Determine the [X, Y] coordinate at the center of the cell enclosing the given text.  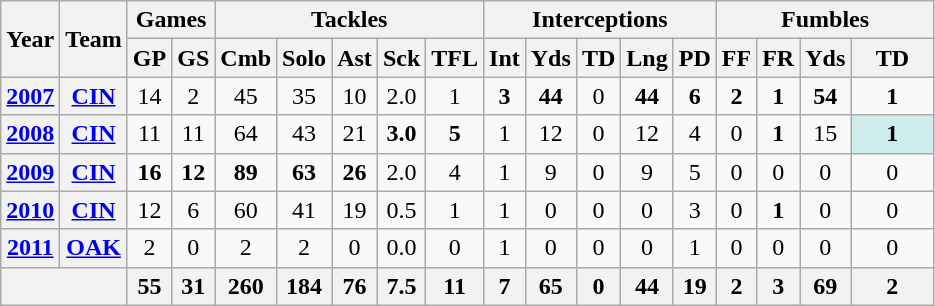
43 [304, 134]
FR [778, 58]
2007 [30, 96]
64 [246, 134]
GS [194, 58]
15 [826, 134]
Fumbles [825, 20]
FF [736, 58]
Lng [647, 58]
Sck [401, 58]
GP [149, 58]
0.0 [401, 248]
7 [505, 286]
89 [246, 172]
Cmb [246, 58]
Ast [355, 58]
76 [355, 286]
Team [94, 39]
60 [246, 210]
Int [505, 58]
Solo [304, 58]
55 [149, 286]
2008 [30, 134]
69 [826, 286]
Games [170, 20]
2011 [30, 248]
16 [149, 172]
65 [550, 286]
41 [304, 210]
3.0 [401, 134]
10 [355, 96]
Interceptions [600, 20]
Tackles [350, 20]
2009 [30, 172]
7.5 [401, 286]
184 [304, 286]
0.5 [401, 210]
63 [304, 172]
26 [355, 172]
54 [826, 96]
260 [246, 286]
31 [194, 286]
Year [30, 39]
PD [694, 58]
45 [246, 96]
OAK [94, 248]
21 [355, 134]
TFL [455, 58]
35 [304, 96]
2010 [30, 210]
14 [149, 96]
